Return [x, y] of the center of cell containing provided text 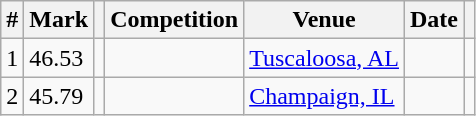
2 [12, 96]
46.53 [59, 58]
Tuscaloosa, AL [324, 58]
Champaign, IL [324, 96]
# [12, 20]
Date [434, 20]
1 [12, 58]
Competition [174, 20]
Venue [324, 20]
45.79 [59, 96]
Mark [59, 20]
